For the text-containing cell, return its midpoint in [X, Y] coordinate format. 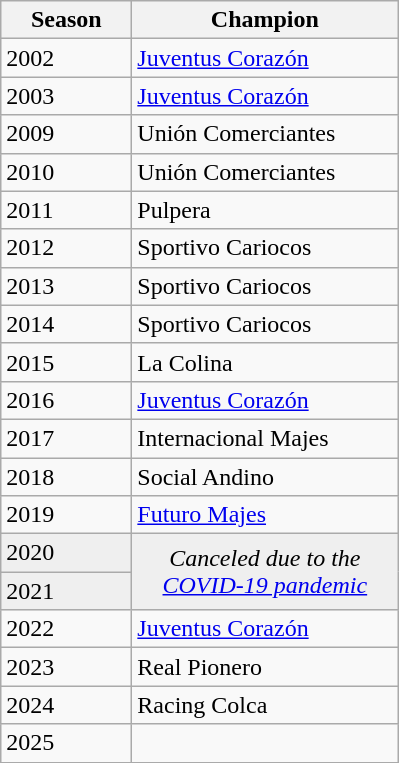
2025 [66, 743]
2002 [66, 58]
Season [66, 20]
Real Pionero [265, 667]
2017 [66, 438]
2020 [66, 553]
2021 [66, 591]
La Colina [265, 362]
2018 [66, 477]
Racing Colca [265, 705]
2012 [66, 248]
Pulpera [265, 210]
Champion [265, 20]
2009 [66, 134]
2014 [66, 324]
2016 [66, 400]
2010 [66, 172]
Social Andino [265, 477]
2023 [66, 667]
2024 [66, 705]
2013 [66, 286]
2019 [66, 515]
2003 [66, 96]
Canceled due to the COVID-19 pandemic [265, 572]
2022 [66, 629]
2015 [66, 362]
Futuro Majes [265, 515]
Internacional Majes [265, 438]
2011 [66, 210]
